Extract the (x, y) coordinate from the center of the cell holding the provided text.  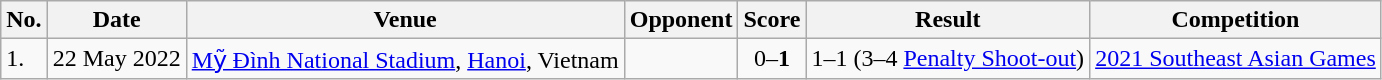
Result (948, 20)
Competition (1236, 20)
Mỹ Đình National Stadium, Hanoi, Vietnam (405, 59)
Venue (405, 20)
Date (116, 20)
Opponent (681, 20)
No. (24, 20)
0–1 (772, 59)
Score (772, 20)
22 May 2022 (116, 59)
1–1 (3–4 Penalty Shoot-out) (948, 59)
2021 Southeast Asian Games (1236, 59)
1. (24, 59)
